Return the (x, y) coordinate for the center point of the cell that contains the specified text.  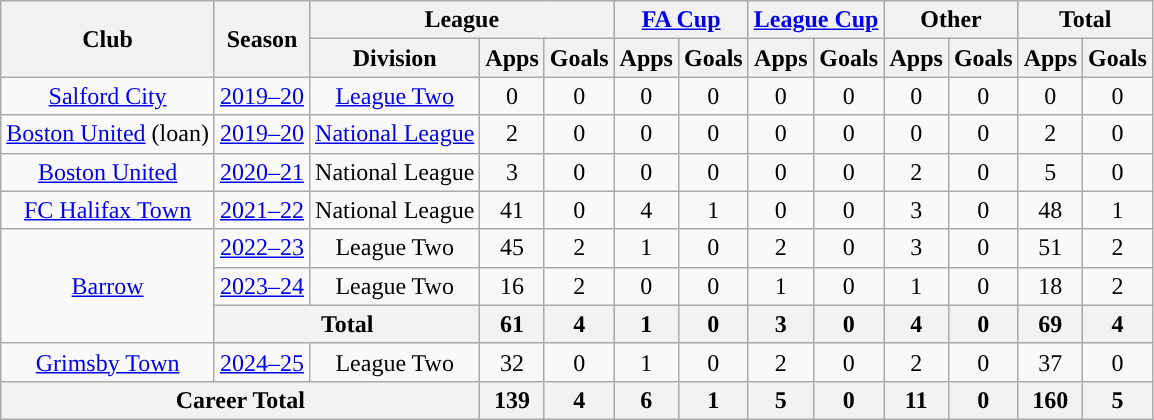
51 (1050, 248)
Boston United (108, 172)
League (462, 20)
69 (1050, 324)
6 (646, 400)
Division (395, 58)
Career Total (240, 400)
18 (1050, 286)
61 (512, 324)
160 (1050, 400)
FC Halifax Town (108, 210)
2024–25 (262, 362)
16 (512, 286)
2022–23 (262, 248)
11 (916, 400)
45 (512, 248)
48 (1050, 210)
2020–21 (262, 172)
32 (512, 362)
2021–22 (262, 210)
37 (1050, 362)
League Cup (816, 20)
Club (108, 39)
139 (512, 400)
Grimsby Town (108, 362)
41 (512, 210)
Boston United (loan) (108, 134)
FA Cup (681, 20)
Season (262, 39)
Other (951, 20)
Salford City (108, 96)
Barrow (108, 286)
2023–24 (262, 286)
